Scan for the cell matching the given text and deliver its [x, y] coordinate at center. 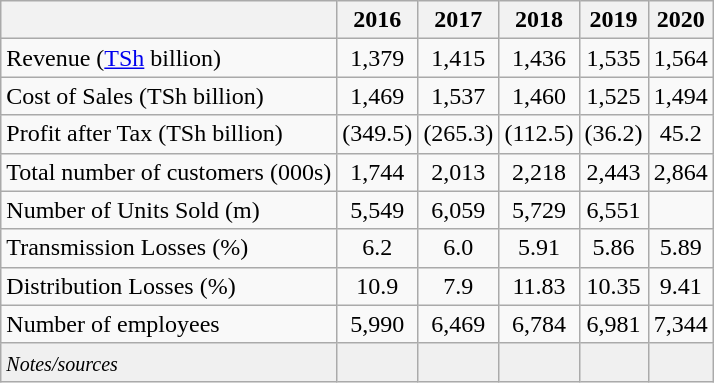
5.86 [614, 248]
(265.3) [458, 134]
7.9 [458, 286]
Profit after Tax (TSh billion) [169, 134]
10.9 [378, 286]
1,494 [680, 96]
6.0 [458, 248]
Revenue (TSh billion) [169, 58]
2,013 [458, 172]
2,443 [614, 172]
6.2 [378, 248]
2,218 [539, 172]
6,784 [539, 324]
(349.5) [378, 134]
1,415 [458, 58]
Total number of customers (000s) [169, 172]
5,990 [378, 324]
Cost of Sales (TSh billion) [169, 96]
1,460 [539, 96]
(112.5) [539, 134]
Number of Units Sold (m) [169, 210]
6,059 [458, 210]
Transmission Losses (%) [169, 248]
9.41 [680, 286]
2020 [680, 20]
2017 [458, 20]
5.91 [539, 248]
2016 [378, 20]
1,525 [614, 96]
Notes/sources [169, 362]
1,537 [458, 96]
5,549 [378, 210]
Distribution Losses (%) [169, 286]
6,551 [614, 210]
10.35 [614, 286]
1,469 [378, 96]
2019 [614, 20]
7,344 [680, 324]
1,744 [378, 172]
45.2 [680, 134]
(36.2) [614, 134]
1,436 [539, 58]
11.83 [539, 286]
5,729 [539, 210]
1,564 [680, 58]
2018 [539, 20]
6,981 [614, 324]
5.89 [680, 248]
6,469 [458, 324]
1,379 [378, 58]
Number of employees [169, 324]
2,864 [680, 172]
1,535 [614, 58]
